Scan for the cell matching the given text and deliver its (x, y) coordinate at center. 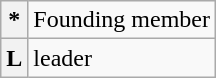
leader (122, 58)
L (14, 58)
* (14, 20)
Founding member (122, 20)
